For the text-containing cell, return its midpoint in (x, y) coordinate format. 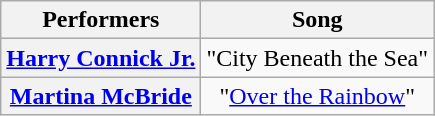
"Over the Rainbow" (318, 96)
Song (318, 20)
Harry Connick Jr. (101, 58)
"City Beneath the Sea" (318, 58)
Performers (101, 20)
Martina McBride (101, 96)
